Search for the cell housing the specified text and yield its (X, Y) center coordinate. 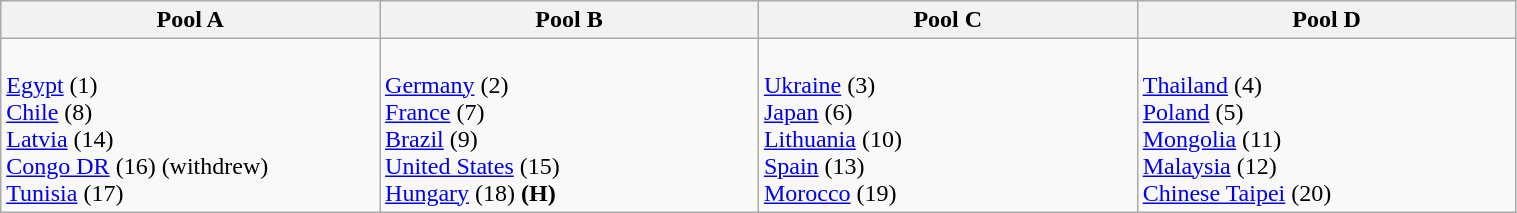
Pool B (570, 20)
Thailand (4) Poland (5) Mongolia (11) Malaysia (12) Chinese Taipei (20) (1326, 126)
Pool D (1326, 20)
Germany (2) France (7) Brazil (9) United States (15) Hungary (18) (H) (570, 126)
Egypt (1) Chile (8) Latvia (14) Congo DR (16) (withdrew) Tunisia (17) (190, 126)
Pool C (948, 20)
Pool A (190, 20)
Ukraine (3) Japan (6) Lithuania (10) Spain (13) Morocco (19) (948, 126)
